From the cell containing the given text, extract its center point as (x, y) coordinate. 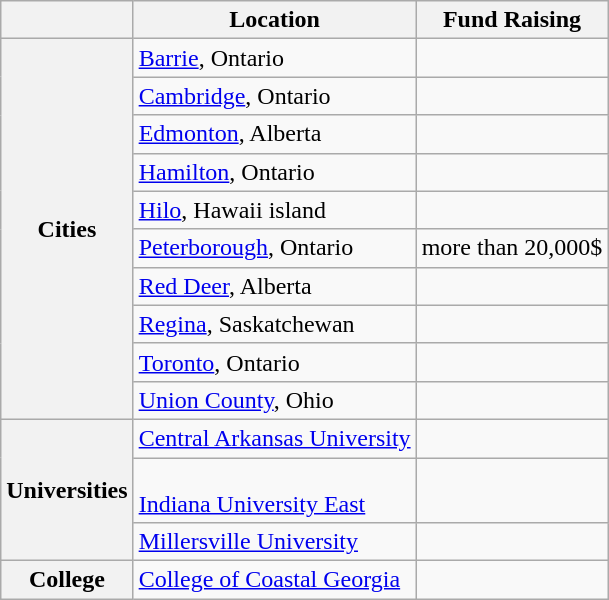
Indiana University East (274, 490)
Fund Raising (512, 20)
Cambridge, Ontario (274, 96)
Millersville University (274, 542)
Hilo, Hawaii island (274, 210)
Barrie, Ontario (274, 58)
more than 20,000$ (512, 248)
Union County, Ohio (274, 400)
College (67, 580)
Red Deer, Alberta (274, 286)
Hamilton, Ontario (274, 172)
College of Coastal Georgia (274, 580)
Central Arkansas University (274, 438)
Cities (67, 230)
Edmonton, Alberta (274, 134)
Peterborough, Ontario (274, 248)
Toronto, Ontario (274, 362)
Universities (67, 490)
Location (274, 20)
Regina, Saskatchewan (274, 324)
